Return the [x, y] coordinate for the center point of the cell that contains the specified text.  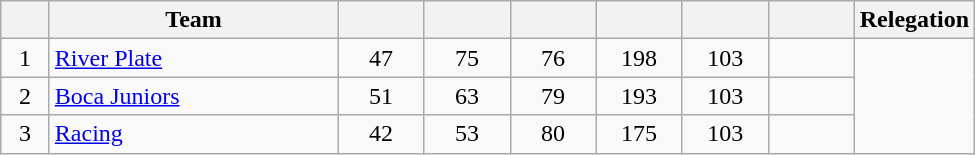
193 [639, 96]
198 [639, 58]
Relegation [914, 20]
80 [553, 134]
Boca Juniors [194, 96]
51 [381, 96]
53 [467, 134]
75 [467, 58]
76 [553, 58]
175 [639, 134]
River Plate [194, 58]
3 [26, 134]
1 [26, 58]
2 [26, 96]
47 [381, 58]
79 [553, 96]
63 [467, 96]
42 [381, 134]
Team [194, 20]
Racing [194, 134]
